Identify which cell holds the provided text, then report its (X, Y) central coordinate. 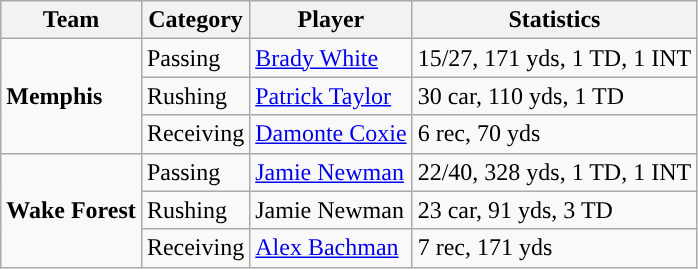
15/27, 171 yds, 1 TD, 1 INT (554, 58)
7 rec, 171 yds (554, 248)
22/40, 328 yds, 1 TD, 1 INT (554, 172)
Wake Forest (72, 210)
Alex Bachman (331, 248)
Statistics (554, 20)
Damonte Coxie (331, 134)
Brady White (331, 58)
Player (331, 20)
Patrick Taylor (331, 96)
6 rec, 70 yds (554, 134)
Category (195, 20)
Team (72, 20)
30 car, 110 yds, 1 TD (554, 96)
23 car, 91 yds, 3 TD (554, 210)
Memphis (72, 96)
